Pinpoint the cell where the given text exists, returning its [x, y] midpoint coordinate. 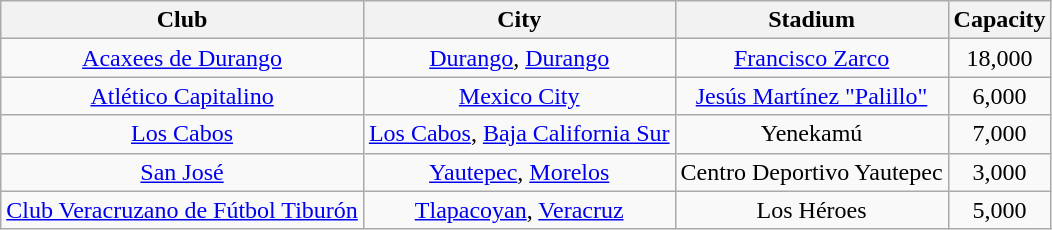
Tlapacoyan, Veracruz [519, 210]
Capacity [1000, 20]
Durango, Durango [519, 58]
Acaxees de Durango [182, 58]
City [519, 20]
San José [182, 172]
5,000 [1000, 210]
Stadium [812, 20]
Club Veracruzano de Fútbol Tiburón [182, 210]
Los Cabos [182, 134]
Los Cabos, Baja California Sur [519, 134]
Mexico City [519, 96]
Yautepec, Morelos [519, 172]
Centro Deportivo Yautepec [812, 172]
Atlético Capitalino [182, 96]
Los Héroes [812, 210]
Francisco Zarco [812, 58]
Jesús Martínez "Palillo" [812, 96]
7,000 [1000, 134]
6,000 [1000, 96]
18,000 [1000, 58]
Yenekamú [812, 134]
Club [182, 20]
3,000 [1000, 172]
